Locate the cell with the specified text and output its [x, y] center coordinate. 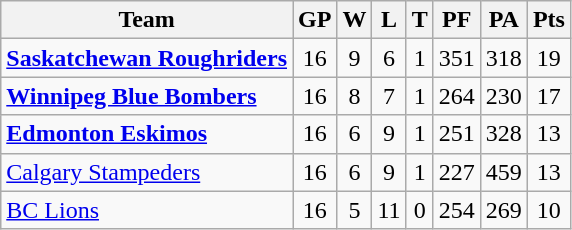
251 [456, 134]
Winnipeg Blue Bombers [147, 96]
328 [504, 134]
351 [456, 58]
GP [315, 20]
PA [504, 20]
Saskatchewan Roughriders [147, 58]
Team [147, 20]
19 [548, 58]
PF [456, 20]
10 [548, 210]
7 [389, 96]
227 [456, 172]
5 [354, 210]
T [420, 20]
Pts [548, 20]
264 [456, 96]
17 [548, 96]
8 [354, 96]
230 [504, 96]
269 [504, 210]
Edmonton Eskimos [147, 134]
318 [504, 58]
459 [504, 172]
Calgary Stampeders [147, 172]
BC Lions [147, 210]
11 [389, 210]
0 [420, 210]
254 [456, 210]
L [389, 20]
W [354, 20]
